Provide the [X, Y] coordinate of the cell's center where the given text is located.  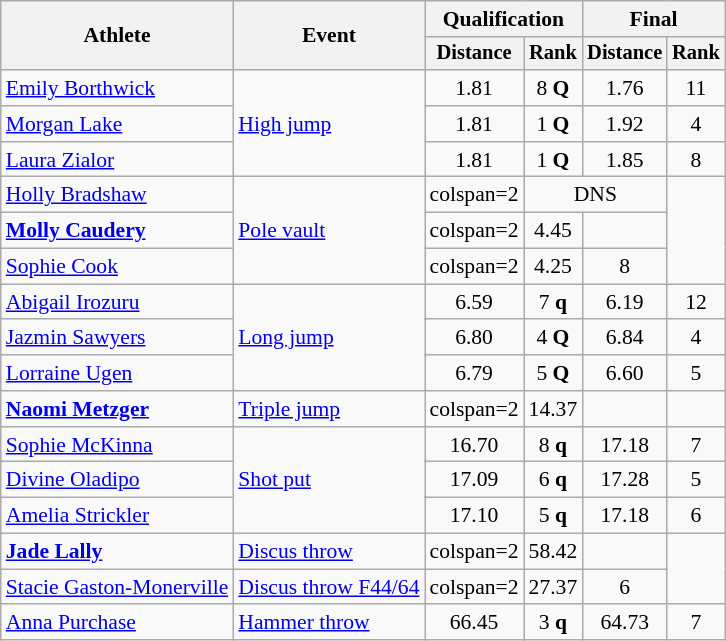
6 q [554, 480]
17.28 [624, 480]
DNS [596, 195]
6.79 [474, 373]
8 q [554, 445]
14.37 [554, 409]
17.10 [474, 516]
4 Q [554, 338]
5 q [554, 516]
Holly Bradshaw [118, 195]
17.09 [474, 480]
3 q [554, 623]
58.42 [554, 552]
Naomi Metzger [118, 409]
Jazmin Sawyers [118, 338]
1.85 [624, 160]
Final [653, 19]
27.37 [554, 587]
4.25 [554, 267]
6.84 [624, 338]
Hammer throw [328, 623]
Divine Oladipo [118, 480]
12 [696, 302]
Amelia Strickler [118, 516]
Morgan Lake [118, 124]
High jump [328, 124]
Discus throw [328, 552]
5 Q [554, 373]
Long jump [328, 338]
11 [696, 88]
Jade Lally [118, 552]
6.59 [474, 302]
Molly Caudery [118, 231]
Lorraine Ugen [118, 373]
Triple jump [328, 409]
6.60 [624, 373]
Abigail Irozuru [118, 302]
7 q [554, 302]
Event [328, 36]
Discus throw F44/64 [328, 587]
4.45 [554, 231]
Stacie Gaston-Monerville [118, 587]
Emily Borthwick [118, 88]
6.19 [624, 302]
Pole vault [328, 230]
Qualification [503, 19]
Sophie McKinna [118, 445]
Shot put [328, 480]
Sophie Cook [118, 267]
16.70 [474, 445]
1.92 [624, 124]
66.45 [474, 623]
1.76 [624, 88]
8 Q [554, 88]
Laura Zialor [118, 160]
6.80 [474, 338]
Anna Purchase [118, 623]
64.73 [624, 623]
Athlete [118, 36]
